Find where the given text appears and provide that cell's center as [x, y] coordinate. 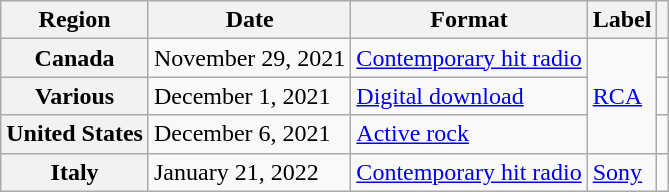
Region [75, 20]
Label [622, 20]
November 29, 2021 [249, 58]
December 1, 2021 [249, 96]
Active rock [469, 134]
United States [75, 134]
Sony [622, 172]
December 6, 2021 [249, 134]
Format [469, 20]
Date [249, 20]
RCA [622, 96]
January 21, 2022 [249, 172]
Italy [75, 172]
Various [75, 96]
Digital download [469, 96]
Canada [75, 58]
